Identify which cell holds the provided text, then report its [X, Y] central coordinate. 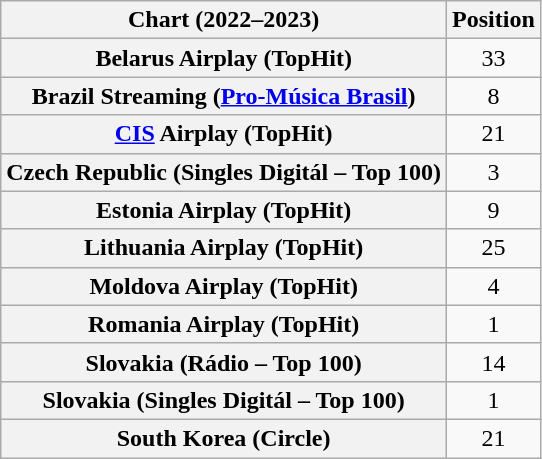
Moldova Airplay (TopHit) [224, 286]
33 [494, 58]
South Korea (Circle) [224, 438]
Estonia Airplay (TopHit) [224, 210]
14 [494, 362]
Czech Republic (Singles Digitál – Top 100) [224, 172]
Romania Airplay (TopHit) [224, 324]
Slovakia (Singles Digitál – Top 100) [224, 400]
CIS Airplay (TopHit) [224, 134]
25 [494, 248]
Lithuania Airplay (TopHit) [224, 248]
Brazil Streaming (Pro-Música Brasil) [224, 96]
Position [494, 20]
Belarus Airplay (TopHit) [224, 58]
3 [494, 172]
8 [494, 96]
Slovakia (Rádio – Top 100) [224, 362]
4 [494, 286]
9 [494, 210]
Chart (2022–2023) [224, 20]
